Search for the cell housing the specified text and yield its [x, y] center coordinate. 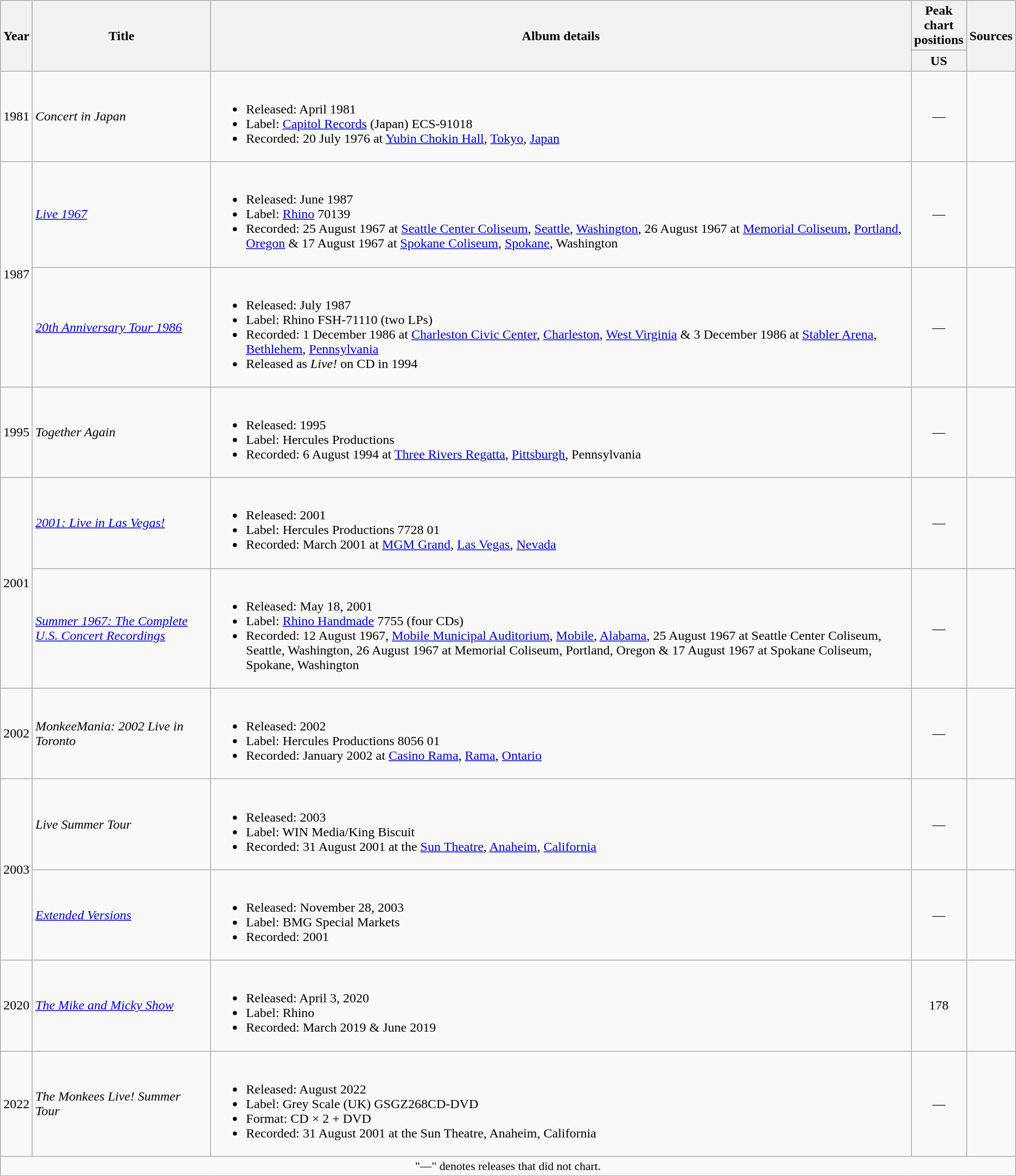
Released: 2003Label: WIN Media/King BiscuitRecorded: 31 August 2001 at the Sun Theatre, Anaheim, California [561, 824]
20th Anniversary Tour 1986 [122, 327]
Live 1967 [122, 214]
1987 [16, 275]
"—" denotes releases that did not chart. [508, 1166]
1995 [16, 432]
Released: April 1981Label: Capitol Records (Japan) ECS-91018Recorded: 20 July 1976 at Yubin Chokin Hall, Tokyo, Japan [561, 116]
Together Again [122, 432]
Concert in Japan [122, 116]
1981 [16, 116]
MonkeeMania: 2002 Live in Toronto [122, 734]
Released: 2001Label: Hercules Productions 7728 01Recorded: March 2001 at MGM Grand, Las Vegas, Nevada [561, 523]
Live Summer Tour [122, 824]
Released: 2002Label: Hercules Productions 8056 01Recorded: January 2002 at Casino Rama, Rama, Ontario [561, 734]
Year [16, 36]
Sources [991, 36]
The Mike and Micky Show [122, 1005]
Peakchartpositions [939, 26]
Released: August 2022Label: Grey Scale (UK) GSGZ268CD-DVDFormat: CD × 2 + DVDRecorded: 31 August 2001 at the Sun Theatre, Anaheim, California [561, 1103]
Title [122, 36]
Released: November 28, 2003Label: BMG Special MarketsRecorded: 2001 [561, 915]
2001 [16, 583]
Summer 1967: The Complete U.S. Concert Recordings [122, 628]
2020 [16, 1005]
The Monkees Live! Summer Tour [122, 1103]
2022 [16, 1103]
178 [939, 1005]
Extended Versions [122, 915]
2002 [16, 734]
Album details [561, 36]
Released: April 3, 2020Label: RhinoRecorded: March 2019 & June 2019 [561, 1005]
2001: Live in Las Vegas! [122, 523]
Released: 1995Label: Hercules ProductionsRecorded: 6 August 1994 at Three Rivers Regatta, Pittsburgh, Pennsylvania [561, 432]
US [939, 61]
2003 [16, 869]
